Locate the cell with the specified text and output its (x, y) center coordinate. 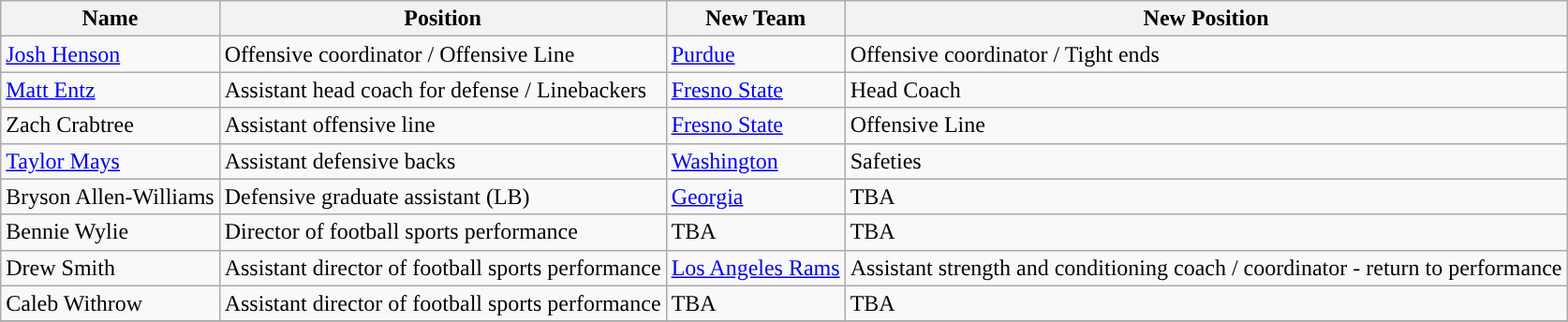
Zach Crabtree (111, 125)
Los Angeles Rams (755, 268)
Caleb Withrow (111, 303)
Defensive graduate assistant (LB) (442, 197)
Georgia (755, 197)
Taylor Mays (111, 161)
Offensive Line (1206, 125)
Safeties (1206, 161)
Assistant defensive backs (442, 161)
Josh Henson (111, 54)
Assistant head coach for defense / Linebackers (442, 90)
Name (111, 19)
Assistant offensive line (442, 125)
Director of football sports performance (442, 232)
New Team (755, 19)
Offensive coordinator / Tight ends (1206, 54)
New Position (1206, 19)
Head Coach (1206, 90)
Purdue (755, 54)
Drew Smith (111, 268)
Offensive coordinator / Offensive Line (442, 54)
Position (442, 19)
Matt Entz (111, 90)
Bryson Allen-Williams (111, 197)
Washington (755, 161)
Bennie Wylie (111, 232)
Assistant strength and conditioning coach / coordinator - return to performance (1206, 268)
